Output the (X, Y) coordinate of the center of the cell containing the given text.  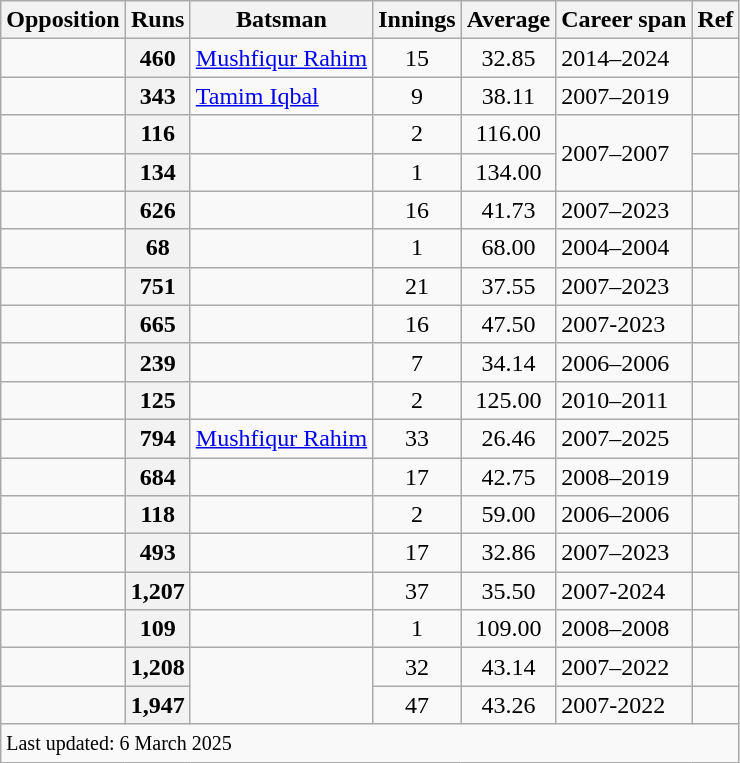
Innings (417, 20)
32.86 (508, 553)
2010–2011 (624, 400)
2007-2024 (624, 591)
Last updated: 6 March 2025 (370, 743)
1,207 (158, 591)
42.75 (508, 477)
9 (417, 96)
32.85 (508, 58)
2007–2019 (624, 96)
134 (158, 172)
239 (158, 362)
2007–2022 (624, 667)
2008–2008 (624, 629)
493 (158, 553)
43.26 (508, 705)
47 (417, 705)
Average (508, 20)
35.50 (508, 591)
Tamim Iqbal (281, 96)
47.50 (508, 324)
116.00 (508, 134)
68.00 (508, 248)
32 (417, 667)
Batsman (281, 20)
26.46 (508, 438)
59.00 (508, 515)
2007-2022 (624, 705)
2008–2019 (624, 477)
37 (417, 591)
109 (158, 629)
68 (158, 248)
343 (158, 96)
37.55 (508, 286)
626 (158, 210)
7 (417, 362)
Career span (624, 20)
665 (158, 324)
2014–2024 (624, 58)
460 (158, 58)
125.00 (508, 400)
Opposition (63, 20)
116 (158, 134)
684 (158, 477)
2007–2025 (624, 438)
34.14 (508, 362)
125 (158, 400)
43.14 (508, 667)
15 (417, 58)
41.73 (508, 210)
2007-2023 (624, 324)
2004–2004 (624, 248)
33 (417, 438)
109.00 (508, 629)
1,208 (158, 667)
1,947 (158, 705)
38.11 (508, 96)
2007–2007 (624, 153)
21 (417, 286)
134.00 (508, 172)
118 (158, 515)
751 (158, 286)
Runs (158, 20)
794 (158, 438)
Ref (716, 20)
